Output the (x, y) coordinate of the center of the cell containing the given text.  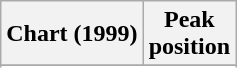
Chart (1999) (72, 34)
Peakposition (189, 34)
